Capture the cell that displays the provided text and extract its (X, Y) central coordinate. 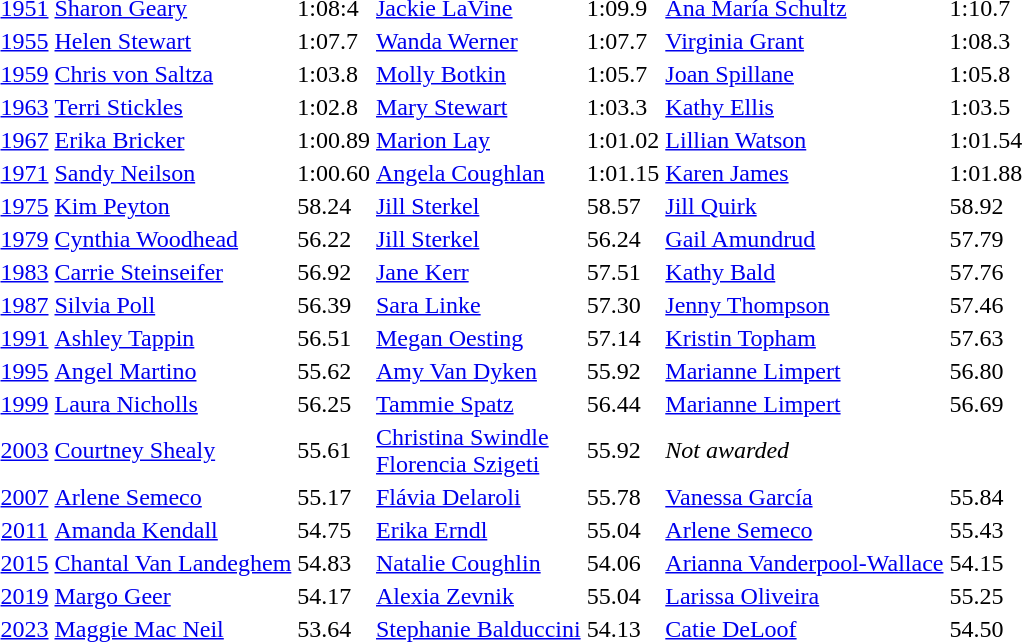
Mary Stewart (479, 107)
Arianna Vanderpool-Wallace (804, 563)
56.44 (623, 404)
Marion Lay (479, 140)
Ashley Tappin (173, 338)
55.61 (334, 450)
54.75 (334, 530)
54.06 (623, 563)
55.62 (334, 371)
Kristin Topham (804, 338)
Jenny Thompson (804, 305)
1:01.02 (623, 140)
Margo Geer (173, 596)
55.78 (623, 497)
Cynthia Woodhead (173, 239)
56.25 (334, 404)
1:05.7 (623, 74)
1:00.60 (334, 173)
Erika Erndl (479, 530)
Kathy Ellis (804, 107)
1:02.8 (334, 107)
Joan Spillane (804, 74)
Gail Amundrud (804, 239)
58.57 (623, 206)
Jane Kerr (479, 272)
56.51 (334, 338)
Helen Stewart (173, 41)
Tammie Spatz (479, 404)
Lillian Watson (804, 140)
Jill Quirk (804, 206)
56.22 (334, 239)
Molly Botkin (479, 74)
Terri Stickles (173, 107)
Silvia Poll (173, 305)
Flávia Delaroli (479, 497)
Vanessa García (804, 497)
56.24 (623, 239)
1:01.15 (623, 173)
Larissa Oliveira (804, 596)
Christina Swindle Florencia Szigeti (479, 450)
Erika Bricker (173, 140)
Kim Peyton (173, 206)
57.14 (623, 338)
Karen James (804, 173)
Carrie Steinseifer (173, 272)
1:03.8 (334, 74)
Courtney Shealy (173, 450)
Natalie Coughlin (479, 563)
Wanda Werner (479, 41)
Virginia Grant (804, 41)
56.39 (334, 305)
Sandy Neilson (173, 173)
57.51 (623, 272)
Chantal Van Landeghem (173, 563)
Angela Coughlan (479, 173)
55.17 (334, 497)
Chris von Saltza (173, 74)
Kathy Bald (804, 272)
Laura Nicholls (173, 404)
Angel Martino (173, 371)
Amanda Kendall (173, 530)
Alexia Zevnik (479, 596)
57.30 (623, 305)
54.83 (334, 563)
1:03.3 (623, 107)
Sara Linke (479, 305)
Megan Oesting (479, 338)
54.17 (334, 596)
Amy Van Dyken (479, 371)
58.24 (334, 206)
56.92 (334, 272)
1:00.89 (334, 140)
